Scan for the cell matching the given text and deliver its [x, y] coordinate at center. 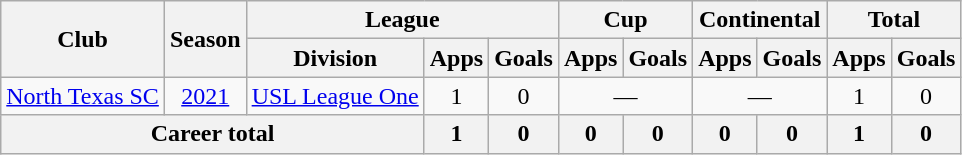
Continental [760, 20]
North Texas SC [83, 96]
2021 [205, 96]
Career total [212, 134]
Division [335, 58]
League [402, 20]
Total [894, 20]
Club [83, 39]
Cup [625, 20]
USL League One [335, 96]
Season [205, 39]
